Determine the (X, Y) coordinate at the center of the cell enclosing the given text.  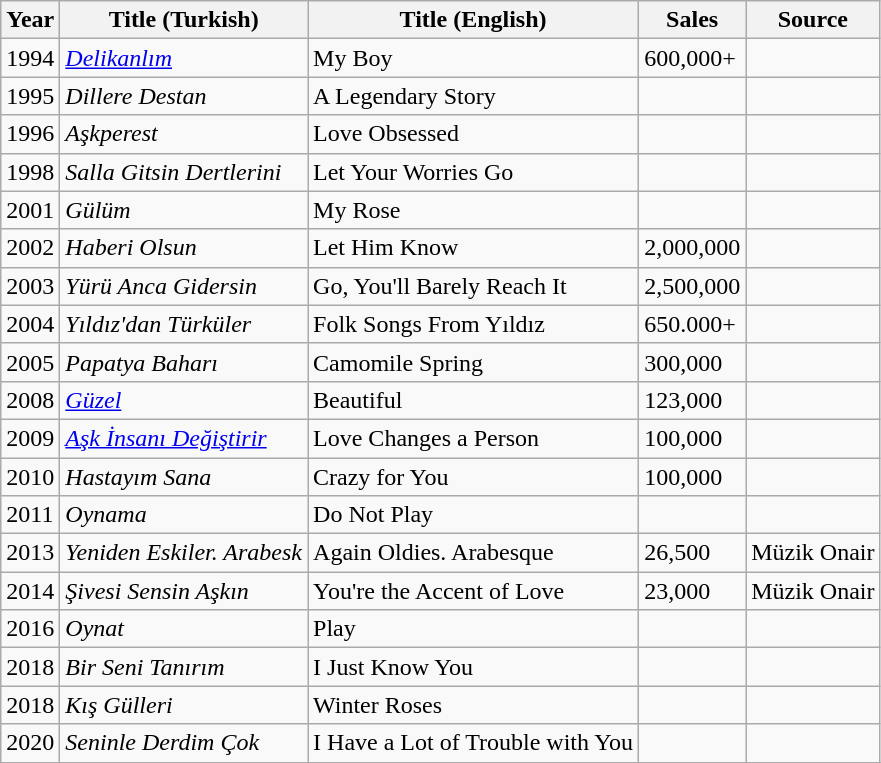
2014 (30, 591)
Let Him Know (474, 248)
2009 (30, 438)
Seninle Derdim Çok (184, 743)
Bir Seni Tanırım (184, 667)
Hastayım Sana (184, 477)
Year (30, 20)
Title (Turkish) (184, 20)
Beautiful (474, 400)
Dillere Destan (184, 96)
Aşkperest (184, 134)
Delikanlım (184, 58)
Title (English) (474, 20)
I Have a Lot of Trouble with You (474, 743)
1998 (30, 172)
Sales (692, 20)
Yıldız'dan Türküler (184, 324)
2005 (30, 362)
Love Obsessed (474, 134)
26,500 (692, 553)
Papatya Baharı (184, 362)
2010 (30, 477)
Yeniden Eskiler. Arabesk (184, 553)
My Rose (474, 210)
1994 (30, 58)
Go, You'll Barely Reach It (474, 286)
2004 (30, 324)
My Boy (474, 58)
2013 (30, 553)
2003 (30, 286)
Play (474, 629)
2016 (30, 629)
Haberi Olsun (184, 248)
650.000+ (692, 324)
Salla Gitsin Dertlerini (184, 172)
2002 (30, 248)
Aşk İnsanı Değiştirir (184, 438)
2020 (30, 743)
Camomile Spring (474, 362)
23,000 (692, 591)
Oynat (184, 629)
Winter Roses (474, 705)
Folk Songs From Yıldız (474, 324)
2,500,000 (692, 286)
You're the Accent of Love (474, 591)
I Just Know You (474, 667)
1995 (30, 96)
Do Not Play (474, 515)
Crazy for You (474, 477)
300,000 (692, 362)
Şivesi Sensin Aşkın (184, 591)
Yürü Anca Gidersin (184, 286)
123,000 (692, 400)
Oynama (184, 515)
600,000+ (692, 58)
2001 (30, 210)
Güzel (184, 400)
2008 (30, 400)
Again Oldies. Arabesque (474, 553)
Gülüm (184, 210)
2011 (30, 515)
Source (813, 20)
Let Your Worries Go (474, 172)
Kış Gülleri (184, 705)
2,000,000 (692, 248)
A Legendary Story (474, 96)
Love Changes a Person (474, 438)
1996 (30, 134)
